Pinpoint the cell where the given text exists, returning its (x, y) midpoint coordinate. 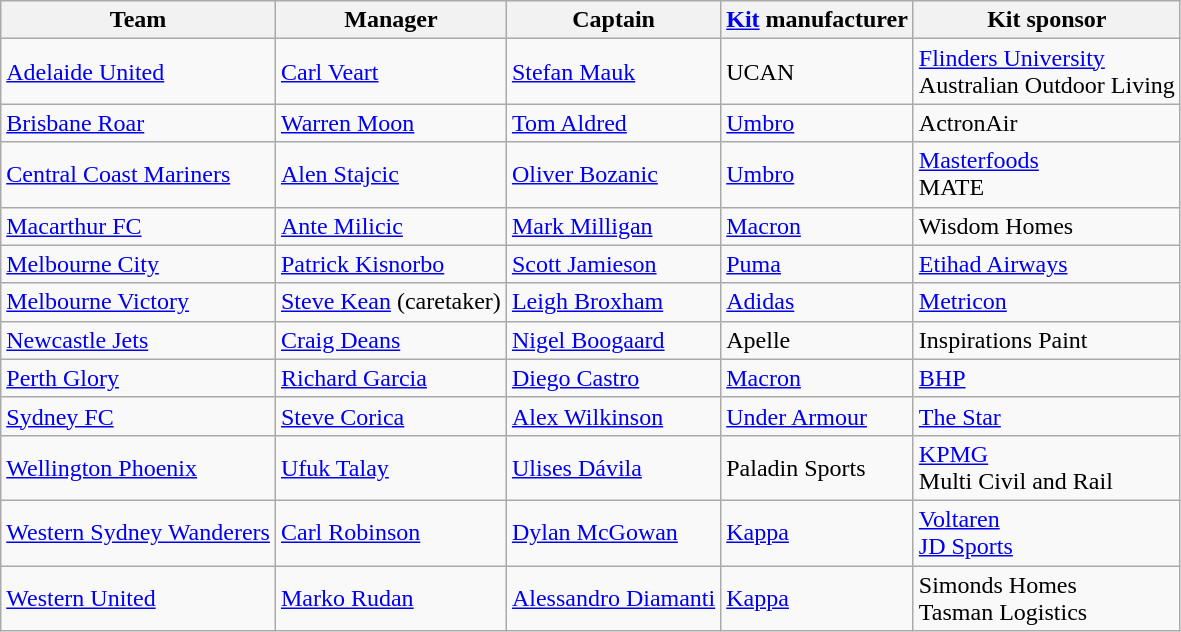
Kit manufacturer (818, 20)
Diego Castro (613, 378)
Dylan McGowan (613, 532)
Carl Robinson (390, 532)
Richard Garcia (390, 378)
Patrick Kisnorbo (390, 264)
Melbourne Victory (138, 302)
ActronAir (1046, 123)
Leigh Broxham (613, 302)
Alex Wilkinson (613, 416)
Brisbane Roar (138, 123)
Nigel Boogaard (613, 340)
Wellington Phoenix (138, 468)
Marko Rudan (390, 598)
Warren Moon (390, 123)
UCAN (818, 72)
Puma (818, 264)
Alen Stajcic (390, 174)
Macarthur FC (138, 226)
Perth Glory (138, 378)
Carl Veart (390, 72)
The Star (1046, 416)
Steve Kean (caretaker) (390, 302)
Etihad Airways (1046, 264)
Steve Corica (390, 416)
Tom Aldred (613, 123)
Central Coast Mariners (138, 174)
Flinders UniversityAustralian Outdoor Living (1046, 72)
Kit sponsor (1046, 20)
Newcastle Jets (138, 340)
Scott Jamieson (613, 264)
Alessandro Diamanti (613, 598)
Sydney FC (138, 416)
Western United (138, 598)
Adelaide United (138, 72)
MasterfoodsMATE (1046, 174)
Apelle (818, 340)
Simonds HomesTasman Logistics (1046, 598)
Adidas (818, 302)
BHP (1046, 378)
Team (138, 20)
Stefan Mauk (613, 72)
VoltarenJD Sports (1046, 532)
Mark Milligan (613, 226)
Western Sydney Wanderers (138, 532)
Paladin Sports (818, 468)
Under Armour (818, 416)
Ufuk Talay (390, 468)
Ulises Dávila (613, 468)
Captain (613, 20)
KPMGMulti Civil and Rail (1046, 468)
Wisdom Homes (1046, 226)
Oliver Bozanic (613, 174)
Melbourne City (138, 264)
Inspirations Paint (1046, 340)
Ante Milicic (390, 226)
Metricon (1046, 302)
Craig Deans (390, 340)
Manager (390, 20)
